Extract the [x, y] coordinate from the center of the cell holding the provided text.  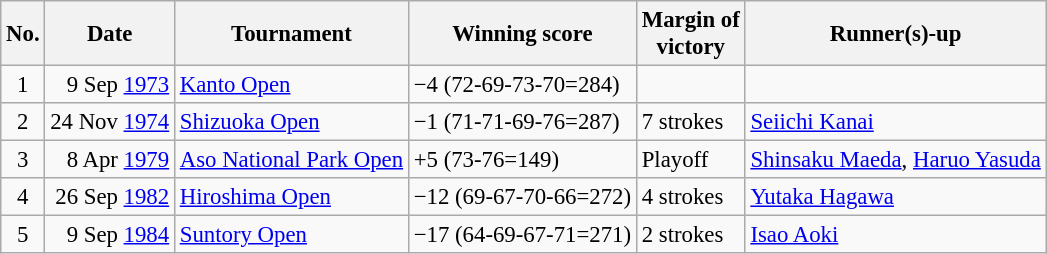
−12 (69-67-70-66=272) [522, 197]
Runner(s)-up [896, 34]
Date [110, 34]
Shizuoka Open [291, 122]
9 Sep 1973 [110, 85]
Kanto Open [291, 85]
26 Sep 1982 [110, 197]
−17 (64-69-67-71=271) [522, 235]
−1 (71-71-69-76=287) [522, 122]
4 [23, 197]
Seiichi Kanai [896, 122]
5 [23, 235]
24 Nov 1974 [110, 122]
−4 (72-69-73-70=284) [522, 85]
3 [23, 160]
Tournament [291, 34]
9 Sep 1984 [110, 235]
Playoff [690, 160]
4 strokes [690, 197]
7 strokes [690, 122]
Isao Aoki [896, 235]
Margin ofvictory [690, 34]
Aso National Park Open [291, 160]
2 [23, 122]
Winning score [522, 34]
2 strokes [690, 235]
1 [23, 85]
No. [23, 34]
Suntory Open [291, 235]
Hiroshima Open [291, 197]
+5 (73-76=149) [522, 160]
Yutaka Hagawa [896, 197]
Shinsaku Maeda, Haruo Yasuda [896, 160]
8 Apr 1979 [110, 160]
